Output the (x, y) coordinate of the center of the cell containing the given text.  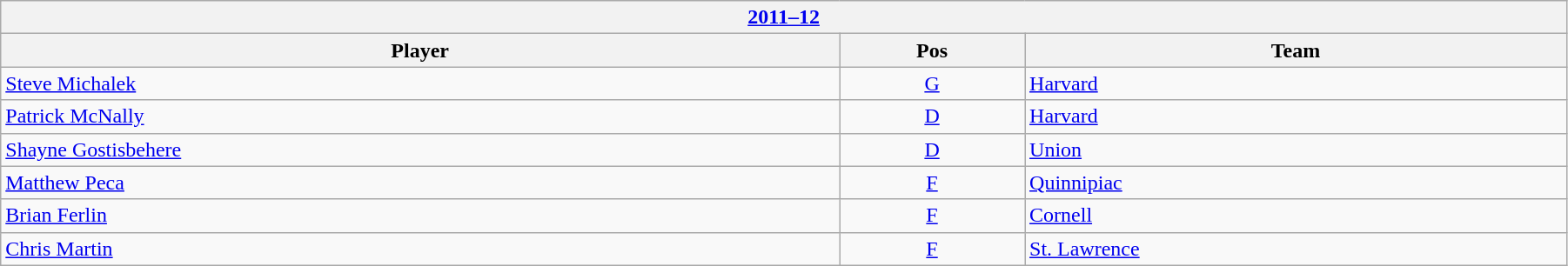
Shayne Gostisbehere (420, 150)
St. Lawrence (1297, 249)
G (933, 83)
Cornell (1297, 216)
Patrick McNally (420, 116)
Pos (933, 50)
Player (420, 50)
Chris Martin (420, 249)
2011–12 (784, 17)
Brian Ferlin (420, 216)
Matthew Peca (420, 183)
Steve Michalek (420, 83)
Union (1297, 150)
Quinnipiac (1297, 183)
Team (1297, 50)
